Scan for the cell matching the given text and deliver its [x, y] coordinate at center. 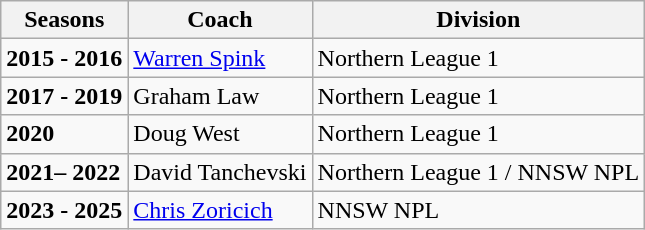
Warren Spink [220, 58]
2015 - 2016 [64, 58]
NNSW NPL [478, 210]
Doug West [220, 134]
Chris Zoricich [220, 210]
2021– 2022 [64, 172]
Coach [220, 20]
2020 [64, 134]
David Tanchevski [220, 172]
Graham Law [220, 96]
2023 - 2025 [64, 210]
2017 - 2019 [64, 96]
Division [478, 20]
Seasons [64, 20]
Northern League 1 / NNSW NPL [478, 172]
